Find where the given text appears and provide that cell's center as (X, Y) coordinate. 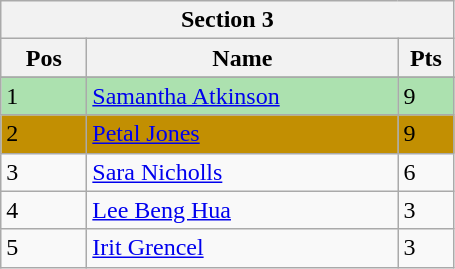
Petal Jones (242, 134)
Section 3 (228, 20)
Samantha Atkinson (242, 96)
6 (426, 172)
Lee Beng Hua (242, 210)
5 (44, 248)
Irit Grencel (242, 248)
4 (44, 210)
1 (44, 96)
Sara Nicholls (242, 172)
Name (242, 58)
2 (44, 134)
Pts (426, 58)
Pos (44, 58)
